Determine the (x, y) coordinate at the center of the cell enclosing the given text.  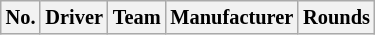
Manufacturer (232, 17)
Team (137, 17)
Rounds (336, 17)
No. (21, 17)
Driver (74, 17)
